For the text-containing cell, return its midpoint in (X, Y) coordinate format. 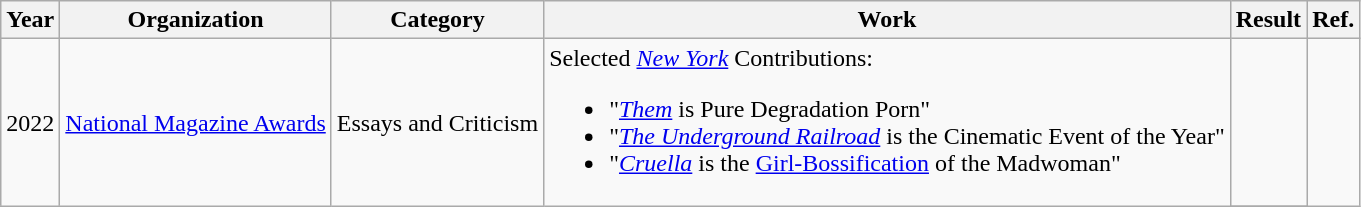
Result (1268, 20)
Year (30, 20)
Work (888, 20)
2022 (30, 122)
Essays and Criticism (437, 122)
Category (437, 20)
Ref. (1334, 20)
Organization (196, 20)
National Magazine Awards (196, 122)
